Scan for the cell matching the given text and deliver its (x, y) coordinate at center. 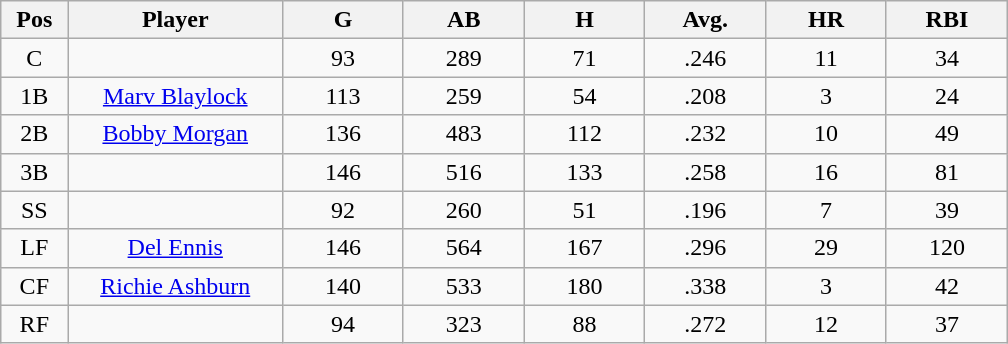
113 (344, 96)
39 (946, 210)
CF (34, 286)
Richie Ashburn (176, 286)
564 (464, 248)
533 (464, 286)
3B (34, 172)
Del Ennis (176, 248)
88 (584, 324)
112 (584, 134)
2B (34, 134)
259 (464, 96)
SS (34, 210)
140 (344, 286)
C (34, 58)
Player (176, 20)
81 (946, 172)
.338 (706, 286)
136 (344, 134)
29 (826, 248)
.232 (706, 134)
180 (584, 286)
Bobby Morgan (176, 134)
G (344, 20)
516 (464, 172)
RBI (946, 20)
71 (584, 58)
37 (946, 324)
Marv Blaylock (176, 96)
HR (826, 20)
11 (826, 58)
260 (464, 210)
H (584, 20)
93 (344, 58)
12 (826, 324)
16 (826, 172)
34 (946, 58)
42 (946, 286)
Pos (34, 20)
LF (34, 248)
10 (826, 134)
92 (344, 210)
AB (464, 20)
.258 (706, 172)
289 (464, 58)
483 (464, 134)
133 (584, 172)
24 (946, 96)
51 (584, 210)
94 (344, 324)
.208 (706, 96)
.246 (706, 58)
120 (946, 248)
Avg. (706, 20)
323 (464, 324)
49 (946, 134)
7 (826, 210)
.196 (706, 210)
RF (34, 324)
.272 (706, 324)
.296 (706, 248)
167 (584, 248)
54 (584, 96)
1B (34, 96)
